Locate the cell with the specified text and output its (X, Y) center coordinate. 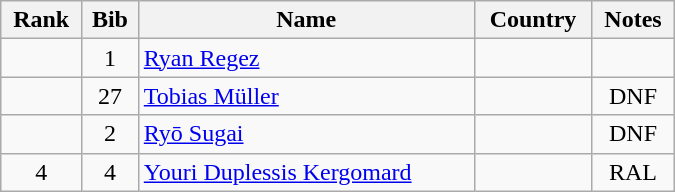
Rank (42, 20)
2 (110, 134)
Bib (110, 20)
Youri Duplessis Kergomard (306, 172)
RAL (633, 172)
Tobias Müller (306, 96)
1 (110, 58)
Country (533, 20)
Ryan Regez (306, 58)
Ryō Sugai (306, 134)
Name (306, 20)
Notes (633, 20)
27 (110, 96)
